Scan for the cell matching the given text and deliver its [X, Y] coordinate at center. 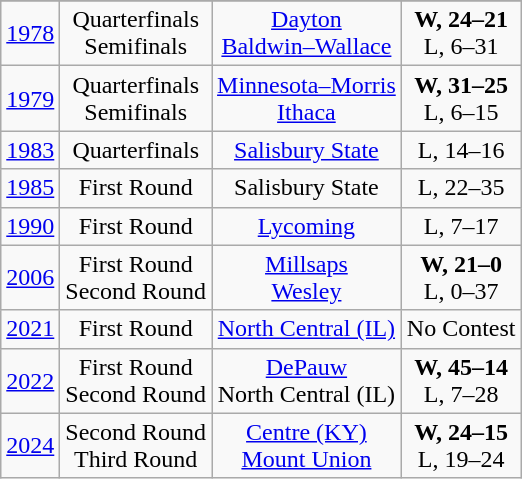
1979 [30, 98]
DePauwNorth Central (IL) [307, 380]
1978 [30, 34]
L, 7–17 [461, 226]
North Central (IL) [307, 329]
W, 24–15L, 19–24 [461, 446]
Minnesota–MorrisIthaca [307, 98]
W, 24–21L, 6–31 [461, 34]
1990 [30, 226]
W, 31–25L, 6–15 [461, 98]
MillsapsWesley [307, 278]
2022 [30, 380]
W, 45–14L, 7–28 [461, 380]
2021 [30, 329]
Centre (KY)Mount Union [307, 446]
Quarterfinals [136, 150]
Second RoundThird Round [136, 446]
2024 [30, 446]
No Contest [461, 329]
L, 14–16 [461, 150]
W, 21–0L, 0–37 [461, 278]
DaytonBaldwin–Wallace [307, 34]
2006 [30, 278]
Lycoming [307, 226]
1983 [30, 150]
L, 22–35 [461, 188]
1985 [30, 188]
